Scan for the cell matching the given text and deliver its [x, y] coordinate at center. 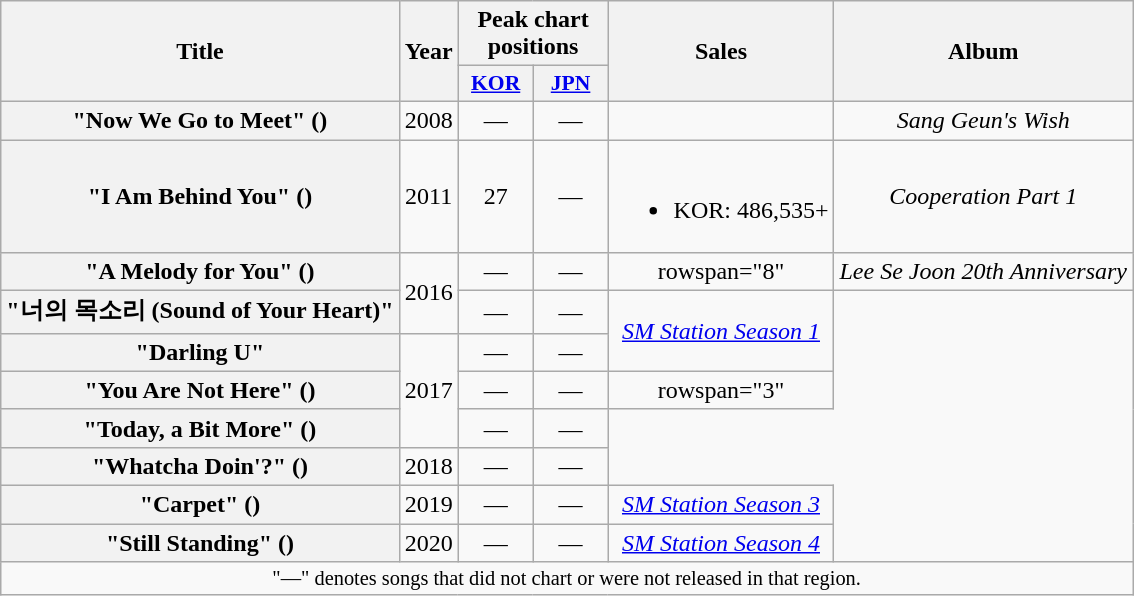
"Whatcha Doin'?" () [200, 466]
"Now We Go to Meet" () [200, 120]
JPN [570, 84]
27 [496, 196]
2019 [428, 504]
2017 [428, 390]
"Darling U" [200, 352]
"Still Standing" () [200, 543]
Year [428, 52]
KOR [496, 84]
2011 [428, 196]
rowspan="8" [721, 272]
2020 [428, 543]
Title [200, 52]
2018 [428, 466]
2016 [428, 294]
Sang Geun's Wish [984, 120]
SM Station Season 3 [721, 504]
SM Station Season 1 [721, 332]
"너의 목소리 (Sound of Your Heart)" [200, 312]
"You Are Not Here" () [200, 390]
SM Station Season 4 [721, 543]
Lee Se Joon 20th Anniversary [984, 272]
Album [984, 52]
2008 [428, 120]
"I Am Behind You" () [200, 196]
"Carpet" () [200, 504]
"A Melody for You" () [200, 272]
"—" denotes songs that did not chart or were not released in that region. [567, 579]
Cooperation Part 1 [984, 196]
Sales [721, 52]
rowspan="3" [721, 390]
KOR: 486,535+ [721, 196]
Peak chart positions [533, 34]
"Today, a Bit More" () [200, 428]
